Scan for the cell matching the given text and deliver its [X, Y] coordinate at center. 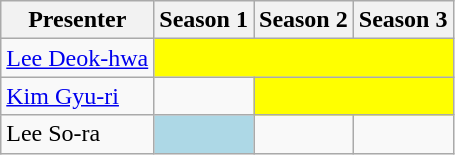
Kim Gyu-ri [78, 96]
Season 1 [204, 20]
Lee Deok-hwa [78, 58]
Presenter [78, 20]
Season 2 [304, 20]
Season 3 [403, 20]
Lee So-ra [78, 134]
